Extract the (x, y) coordinate from the center of the cell holding the provided text.  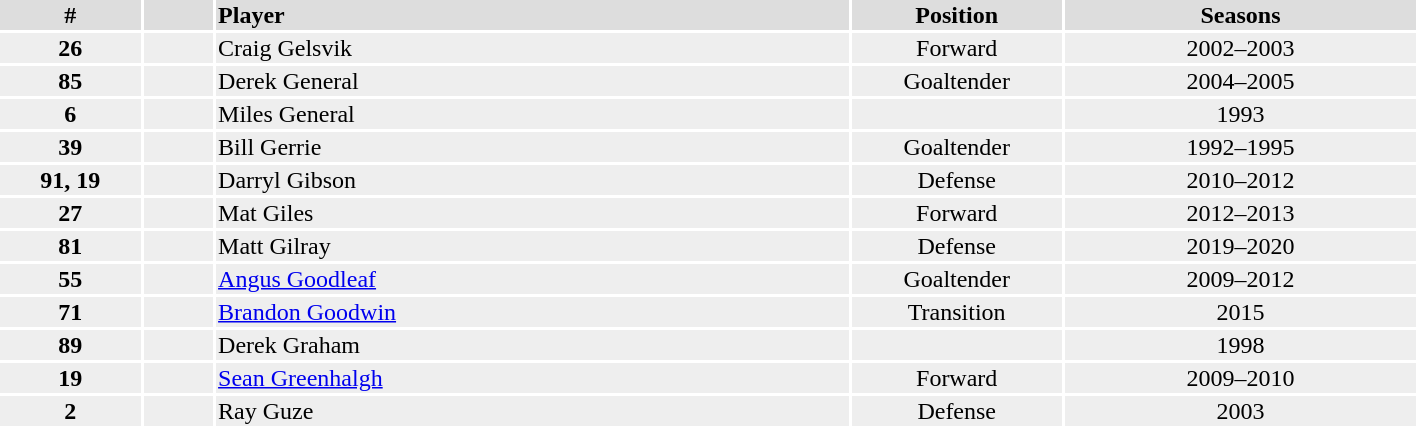
39 (70, 147)
6 (70, 114)
Craig Gelsvik (533, 48)
1992–1995 (1240, 147)
Derek General (533, 81)
55 (70, 279)
2004–2005 (1240, 81)
Bill Gerrie (533, 147)
Derek Graham (533, 345)
26 (70, 48)
1998 (1240, 345)
81 (70, 246)
2012–2013 (1240, 213)
Ray Guze (533, 411)
91, 19 (70, 180)
2 (70, 411)
2009–2010 (1240, 378)
Seasons (1240, 15)
Position (956, 15)
Angus Goodleaf (533, 279)
2015 (1240, 312)
89 (70, 345)
19 (70, 378)
2003 (1240, 411)
# (70, 15)
Darryl Gibson (533, 180)
2002–2003 (1240, 48)
Player (533, 15)
Brandon Goodwin (533, 312)
2010–2012 (1240, 180)
2009–2012 (1240, 279)
85 (70, 81)
Mat Giles (533, 213)
Miles General (533, 114)
27 (70, 213)
1993 (1240, 114)
Transition (956, 312)
2019–2020 (1240, 246)
Sean Greenhalgh (533, 378)
71 (70, 312)
Matt Gilray (533, 246)
